Extract the [x, y] coordinate from the center of the cell holding the provided text.  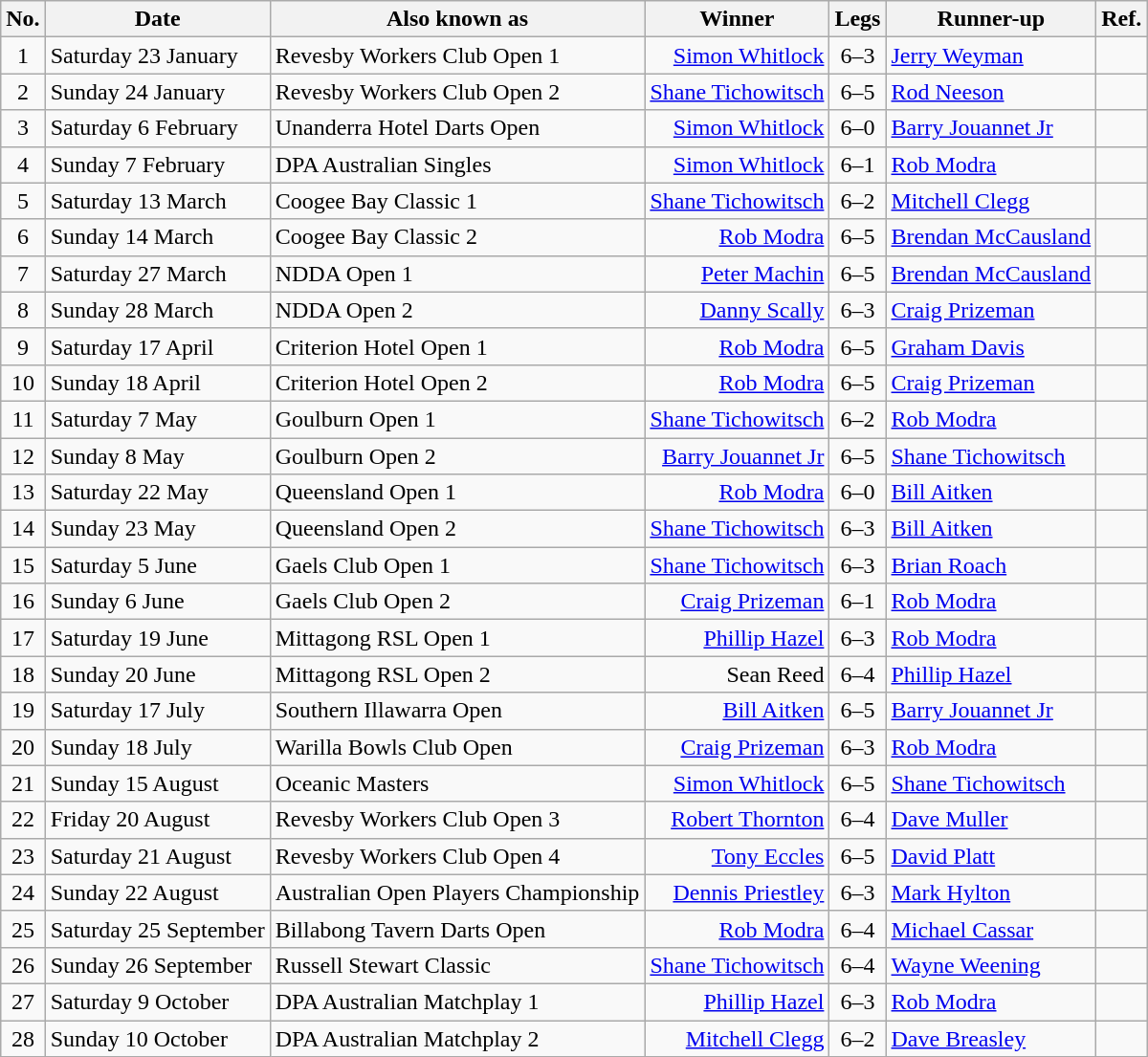
Sunday 18 April [157, 383]
Dave Muller [991, 820]
Jerry Weyman [991, 55]
Warilla Bowls Club Open [457, 747]
Sunday 22 August [157, 892]
No. [23, 19]
Brian Roach [991, 565]
Sunday 15 August [157, 783]
25 [23, 929]
Criterion Hotel Open 2 [457, 383]
DPA Australian Matchplay 2 [457, 1038]
Tony Eccles [737, 856]
Revesby Workers Club Open 1 [457, 55]
12 [23, 456]
Sunday 28 March [157, 310]
Saturday 22 May [157, 493]
Dennis Priestley [737, 892]
Saturday 9 October [157, 1002]
6 [23, 237]
Rod Neeson [991, 92]
Ref. [1121, 19]
Gaels Club Open 1 [457, 565]
24 [23, 892]
5 [23, 201]
9 [23, 346]
19 [23, 711]
Winner [737, 19]
Queensland Open 2 [457, 529]
26 [23, 965]
Peter Machin [737, 274]
Goulburn Open 2 [457, 456]
28 [23, 1038]
Sunday 18 July [157, 747]
17 [23, 638]
Unanderra Hotel Darts Open [457, 128]
13 [23, 493]
Saturday 17 April [157, 346]
10 [23, 383]
Danny Scally [737, 310]
Sunday 23 May [157, 529]
Michael Cassar [991, 929]
Revesby Workers Club Open 3 [457, 820]
David Platt [991, 856]
22 [23, 820]
Sunday 10 October [157, 1038]
Graham Davis [991, 346]
Coogee Bay Classic 1 [457, 201]
Saturday 25 September [157, 929]
Queensland Open 1 [457, 493]
Dave Breasley [991, 1038]
Sunday 6 June [157, 602]
Mittagong RSL Open 1 [457, 638]
Revesby Workers Club Open 2 [457, 92]
Sunday 7 February [157, 165]
DPA Australian Singles [457, 165]
Saturday 5 June [157, 565]
21 [23, 783]
Runner-up [991, 19]
Saturday 7 May [157, 419]
Sean Reed [737, 674]
15 [23, 565]
1 [23, 55]
Sunday 24 January [157, 92]
3 [23, 128]
Russell Stewart Classic [457, 965]
Revesby Workers Club Open 4 [457, 856]
7 [23, 274]
Oceanic Masters [457, 783]
16 [23, 602]
NDDA Open 1 [457, 274]
Australian Open Players Championship [457, 892]
2 [23, 92]
NDDA Open 2 [457, 310]
Date [157, 19]
Saturday 6 February [157, 128]
Gaels Club Open 2 [457, 602]
Southern Illawarra Open [457, 711]
18 [23, 674]
4 [23, 165]
Saturday 21 August [157, 856]
8 [23, 310]
Friday 20 August [157, 820]
20 [23, 747]
11 [23, 419]
Mittagong RSL Open 2 [457, 674]
Coogee Bay Classic 2 [457, 237]
Sunday 20 June [157, 674]
Also known as [457, 19]
27 [23, 1002]
23 [23, 856]
Saturday 19 June [157, 638]
DPA Australian Matchplay 1 [457, 1002]
Sunday 14 March [157, 237]
Saturday 17 July [157, 711]
Legs [857, 19]
Robert Thornton [737, 820]
Saturday 27 March [157, 274]
14 [23, 529]
Wayne Weening [991, 965]
Billabong Tavern Darts Open [457, 929]
Criterion Hotel Open 1 [457, 346]
Sunday 8 May [157, 456]
Mark Hylton [991, 892]
Goulburn Open 1 [457, 419]
Saturday 13 March [157, 201]
Saturday 23 January [157, 55]
Sunday 26 September [157, 965]
